Provide the [X, Y] coordinate of the cell's center where the given text is located.  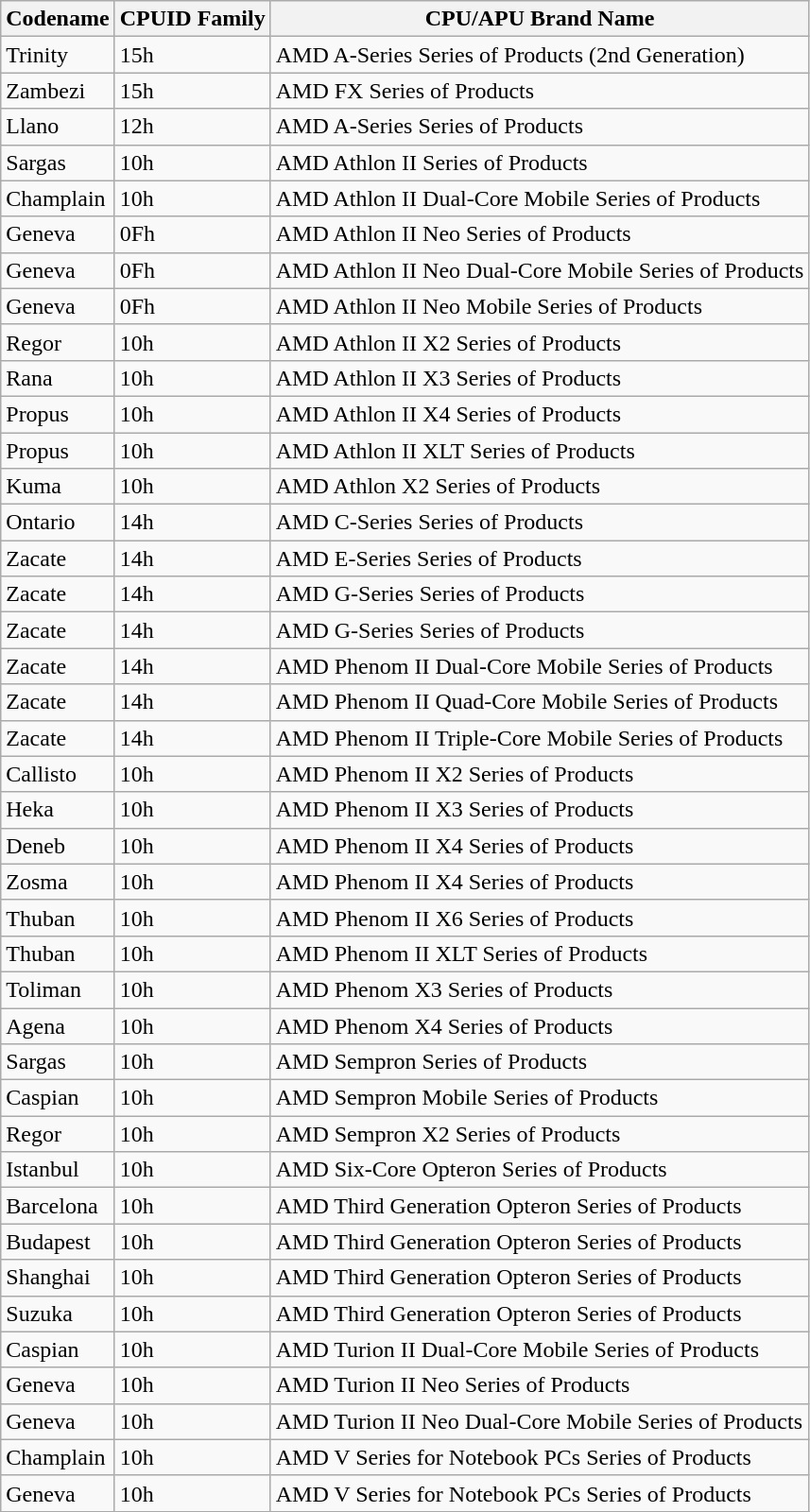
Rana [58, 378]
AMD Athlon II Neo Dual-Core Mobile Series of Products [540, 270]
AMD Sempron X2 Series of Products [540, 1134]
AMD Athlon II XLT Series of Products [540, 451]
AMD Athlon II Neo Mobile Series of Products [540, 306]
12h [193, 127]
Heka [58, 810]
AMD Turion II Neo Series of Products [540, 1385]
AMD A-Series Series of Products (2nd Generation) [540, 55]
AMD Phenom II X3 Series of Products [540, 810]
AMD Turion II Dual-Core Mobile Series of Products [540, 1349]
AMD Athlon II X2 Series of Products [540, 342]
AMD Phenom II Triple-Core Mobile Series of Products [540, 738]
AMD E-Series Series of Products [540, 558]
Shanghai [58, 1278]
Barcelona [58, 1206]
Codename [58, 19]
AMD Athlon II Neo Series of Products [540, 234]
AMD Athlon X2 Series of Products [540, 487]
Llano [58, 127]
AMD C-Series Series of Products [540, 523]
CPUID Family [193, 19]
Toliman [58, 989]
AMD FX Series of Products [540, 91]
AMD Phenom II X2 Series of Products [540, 774]
AMD Phenom II XLT Series of Products [540, 954]
Trinity [58, 55]
AMD Athlon II X3 Series of Products [540, 378]
AMD Phenom II Dual-Core Mobile Series of Products [540, 666]
Ontario [58, 523]
Budapest [58, 1242]
Deneb [58, 846]
Suzuka [58, 1314]
AMD Sempron Mobile Series of Products [540, 1098]
Kuma [58, 487]
AMD Turion II Neo Dual-Core Mobile Series of Products [540, 1421]
Agena [58, 1025]
Istanbul [58, 1170]
AMD Phenom X3 Series of Products [540, 989]
AMD Phenom II Quad-Core Mobile Series of Products [540, 702]
AMD Sempron Series of Products [540, 1062]
AMD Phenom II X6 Series of Products [540, 918]
AMD Athlon II Series of Products [540, 163]
CPU/APU Brand Name [540, 19]
Callisto [58, 774]
AMD Six-Core Opteron Series of Products [540, 1170]
AMD Phenom X4 Series of Products [540, 1025]
Zambezi [58, 91]
AMD A-Series Series of Products [540, 127]
Zosma [58, 882]
AMD Athlon II Dual-Core Mobile Series of Products [540, 198]
AMD Athlon II X4 Series of Products [540, 414]
